For the text-containing cell, return its midpoint in (x, y) coordinate format. 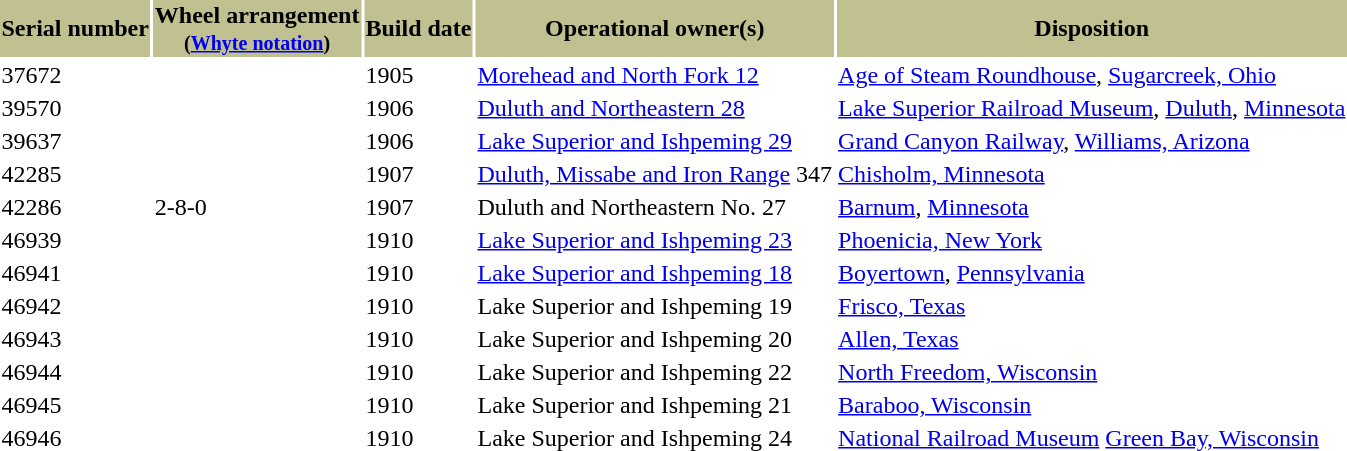
Build date (418, 28)
2-8-0 (257, 207)
Duluth, Missabe and Iron Range 347 (655, 174)
Lake Superior and Ishpeming 23 (655, 240)
Allen, Texas (1092, 339)
Duluth and Northeastern 28 (655, 108)
37672 (75, 75)
Boyertown, Pennsylvania (1092, 273)
1905 (418, 75)
46939 (75, 240)
Duluth and Northeastern No. 27 (655, 207)
39637 (75, 141)
42285 (75, 174)
Grand Canyon Railway, Williams, Arizona (1092, 141)
Barnum, Minnesota (1092, 207)
North Freedom, Wisconsin (1092, 372)
42286 (75, 207)
Age of Steam Roundhouse, Sugarcreek, Ohio (1092, 75)
Disposition (1092, 28)
Lake Superior and Ishpeming 19 (655, 306)
Phoenicia, New York (1092, 240)
Frisco, Texas (1092, 306)
Operational owner(s) (655, 28)
46944 (75, 372)
46945 (75, 405)
Baraboo, Wisconsin (1092, 405)
Lake Superior and Ishpeming 18 (655, 273)
Chisholm, Minnesota (1092, 174)
Lake Superior and Ishpeming 21 (655, 405)
39570 (75, 108)
46942 (75, 306)
46941 (75, 273)
Morehead and North Fork 12 (655, 75)
Lake Superior and Ishpeming 22 (655, 372)
46943 (75, 339)
Lake Superior Railroad Museum, Duluth, Minnesota (1092, 108)
Serial number (75, 28)
Lake Superior and Ishpeming 29 (655, 141)
Lake Superior and Ishpeming 20 (655, 339)
Wheel arrangement(Whyte notation) (257, 28)
